Return the (x, y) coordinate for the center point of the cell that contains the specified text.  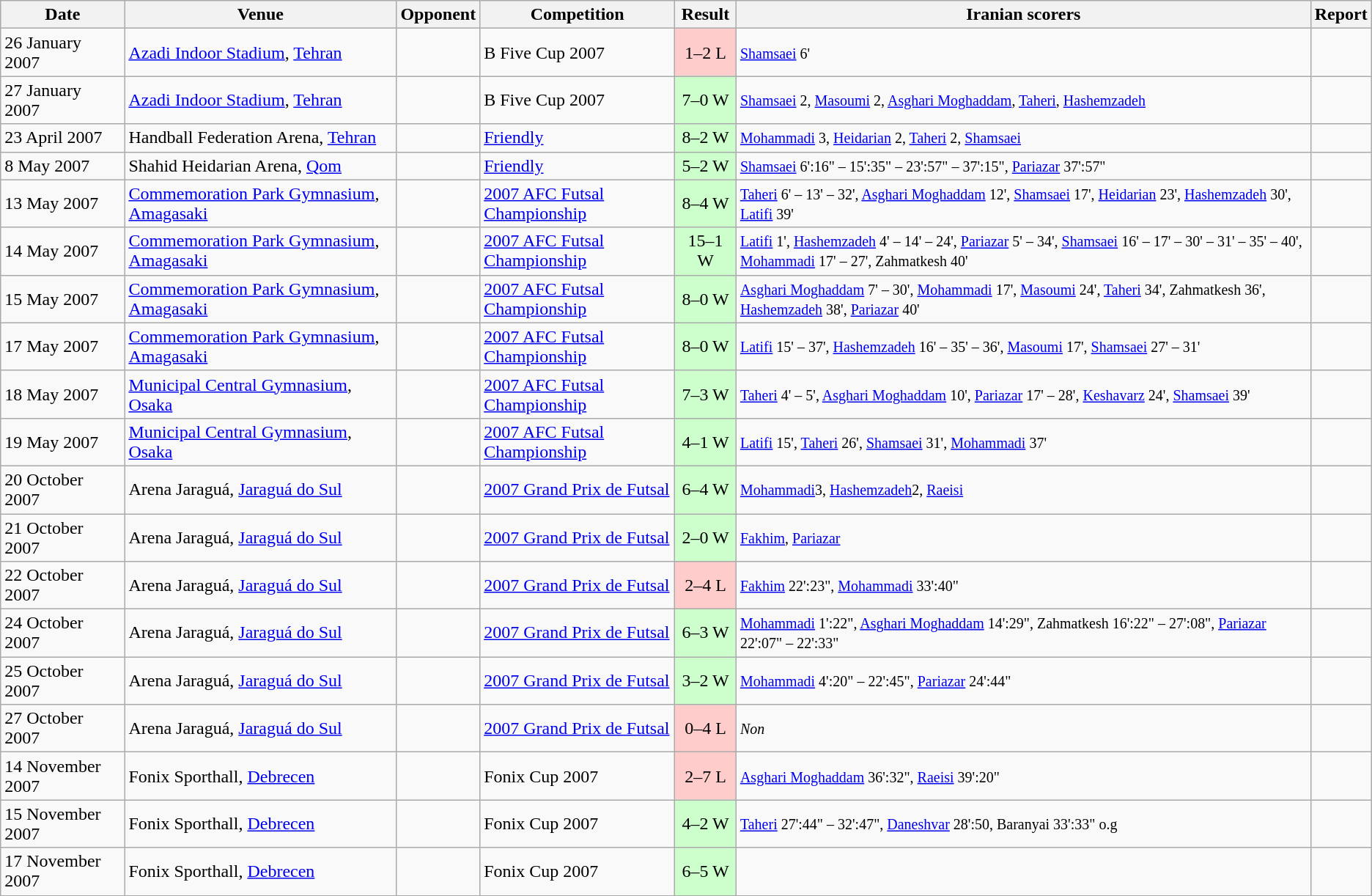
2–7 L (706, 776)
15 November 2007 (63, 824)
14 May 2007 (63, 251)
Latifi 1', Hashemzadeh 4' – 14' – 24', Pariazar 5' – 34', Shamsaei 16' – 17' – 30' – 31' – 35' – 40', Mohammadi 17' – 27', Zahmatkesh 40' (1023, 251)
Asghari Moghaddam 7' – 30', Mohammadi 17', Masoumi 24', Taheri 34', Zahmatkesh 36', Hashemzadeh 38', Pariazar 40' (1023, 299)
Non (1023, 729)
2–0 W (706, 537)
Result (706, 15)
8–4 W (706, 204)
Shahid Heidarian Arena, Qom (261, 166)
Report (1341, 15)
Taheri 27':44" – 32':47", Daneshvar 28':50, Baranyai 33':33" o.g (1023, 824)
24 October 2007 (63, 634)
Taheri 4' – 5', Asghari Moghaddam 10', Pariazar 17' – 28', Keshavarz 24', Shamsaei 39' (1023, 394)
Fakhim 22':23", Mohammadi 33':40" (1023, 585)
4–1 W (706, 441)
27 January 2007 (63, 100)
4–2 W (706, 824)
23 April 2007 (63, 138)
6–5 W (706, 871)
Iranian scorers (1023, 15)
21 October 2007 (63, 537)
Latifi 15', Taheri 26', Shamsaei 31', Mohammadi 37' (1023, 441)
25 October 2007 (63, 680)
Venue (261, 15)
Mohammadi3, Hashemzadeh2, Raeisi (1023, 490)
Opponent (438, 15)
Shamsaei 6':16" – 15':35" – 23':57" – 37':15", Pariazar 37':57" (1023, 166)
19 May 2007 (63, 441)
Competition (578, 15)
Mohammadi 4':20" – 22':45", Pariazar 24':44" (1023, 680)
Taheri 6' – 13' – 32', Asghari Moghaddam 12', Shamsaei 17', Heidarian 23', Hashemzadeh 30', Latifi 39' (1023, 204)
Mohammadi 1':22", Asghari Moghaddam 14':29", Zahmatkesh 16':22" – 27':08", Pariazar 22':07" – 22':33" (1023, 634)
6–4 W (706, 490)
17 November 2007 (63, 871)
Shamsaei 2, Masoumi 2, Asghari Moghaddam, Taheri, Hashemzadeh (1023, 100)
0–4 L (706, 729)
3–2 W (706, 680)
27 October 2007 (63, 729)
Fakhim, Pariazar (1023, 537)
7–3 W (706, 394)
8 May 2007 (63, 166)
Shamsaei 6' (1023, 53)
6–3 W (706, 634)
Latifi 15' – 37', Hashemzadeh 16' – 35' – 36', Masoumi 17', Shamsaei 27' – 31' (1023, 346)
2–4 L (706, 585)
13 May 2007 (63, 204)
5–2 W (706, 166)
8–2 W (706, 138)
18 May 2007 (63, 394)
17 May 2007 (63, 346)
15–1 W (706, 251)
1–2 L (706, 53)
7–0 W (706, 100)
15 May 2007 (63, 299)
Mohammadi 3, Heidarian 2, Taheri 2, Shamsaei (1023, 138)
22 October 2007 (63, 585)
Date (63, 15)
20 October 2007 (63, 490)
Handball Federation Arena, Tehran (261, 138)
26 January 2007 (63, 53)
Asghari Moghaddam 36':32", Raeisi 39':20" (1023, 776)
14 November 2007 (63, 776)
